Pinpoint the cell where the given text exists, returning its (x, y) midpoint coordinate. 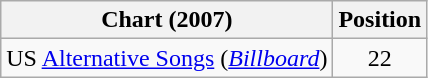
Position (380, 20)
Chart (2007) (167, 20)
US Alternative Songs (Billboard) (167, 58)
22 (380, 58)
